Capture the cell that displays the provided text and extract its (X, Y) central coordinate. 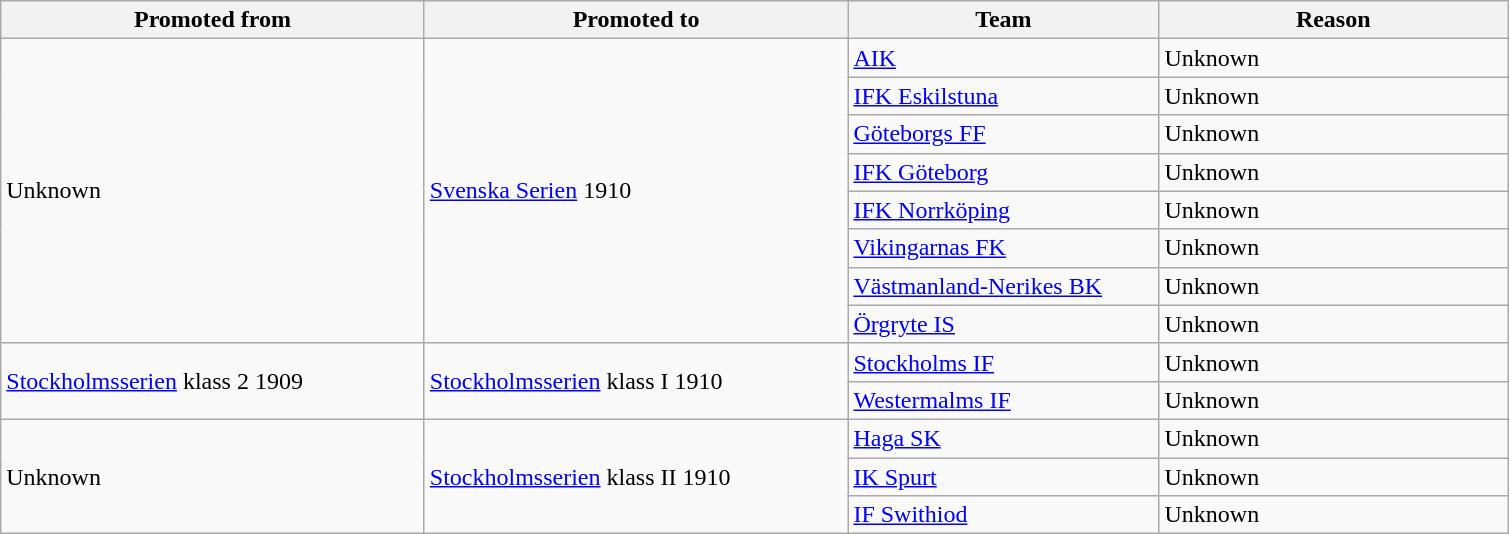
IF Swithiod (1004, 515)
Stockholms IF (1004, 362)
AIK (1004, 58)
Stockholmsserien klass II 1910 (636, 476)
Promoted to (636, 20)
Promoted from (213, 20)
Reason (1334, 20)
Team (1004, 20)
Stockholmsserien klass 2 1909 (213, 381)
IFK Göteborg (1004, 172)
Stockholmsserien klass I 1910 (636, 381)
Westermalms IF (1004, 400)
Vikingarnas FK (1004, 248)
IK Spurt (1004, 477)
Svenska Serien 1910 (636, 191)
Västmanland-Nerikes BK (1004, 286)
Haga SK (1004, 438)
IFK Norrköping (1004, 210)
Örgryte IS (1004, 324)
IFK Eskilstuna (1004, 96)
Göteborgs FF (1004, 134)
